Determine the (X, Y) coordinate at the center of the cell enclosing the given text.  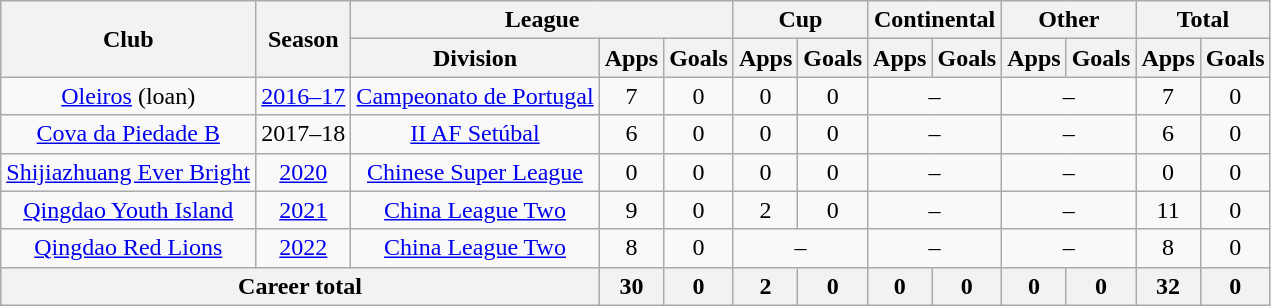
11 (1168, 210)
9 (631, 210)
Campeonato de Portugal (475, 96)
Other (1069, 20)
Total (1203, 20)
Cova da Piedade B (128, 134)
2017–18 (304, 134)
Oleiros (loan) (128, 96)
2020 (304, 172)
II AF Setúbal (475, 134)
2021 (304, 210)
30 (631, 286)
2016–17 (304, 96)
Shijiazhuang Ever Bright (128, 172)
Division (475, 58)
Season (304, 39)
Club (128, 39)
Cup (800, 20)
32 (1168, 286)
Qingdao Red Lions (128, 248)
Continental (935, 20)
2022 (304, 248)
Chinese Super League (475, 172)
Qingdao Youth Island (128, 210)
Career total (300, 286)
League (542, 20)
